Search for the cell housing the specified text and yield its [X, Y] center coordinate. 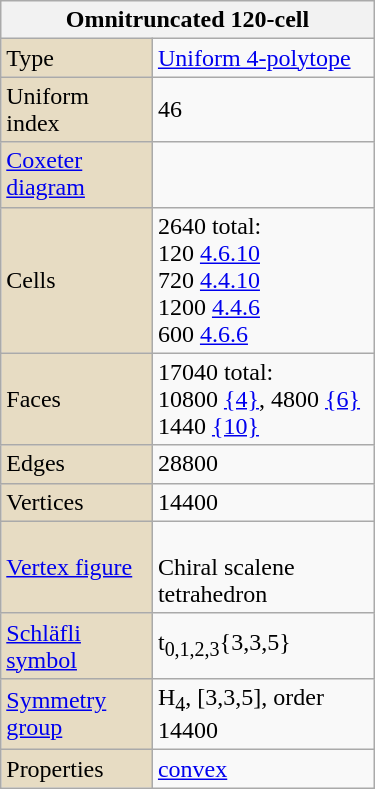
Uniform 4-polytope [263, 58]
Symmetry group [77, 714]
14400 [263, 502]
Properties [77, 769]
17040 total:10800 {4}, 4800 {6}1440 {10} [263, 399]
Cells [77, 280]
t0,1,2,3{3,3,5} [263, 646]
Edges [77, 464]
Uniform index [77, 110]
H4, [3,3,5], order 14400 [263, 714]
Vertices [77, 502]
28800 [263, 464]
2640 total:120 4.6.10 720 4.4.10 1200 4.4.6 600 4.6.6 [263, 280]
Omnitruncated 120-cell [188, 20]
Vertex figure [77, 567]
Type [77, 58]
convex [263, 769]
Faces [77, 399]
Chiral scalene tetrahedron [263, 567]
Coxeter diagram [77, 174]
Schläfli symbol [77, 646]
46 [263, 110]
